From the cell containing the given text, extract its center point as [x, y] coordinate. 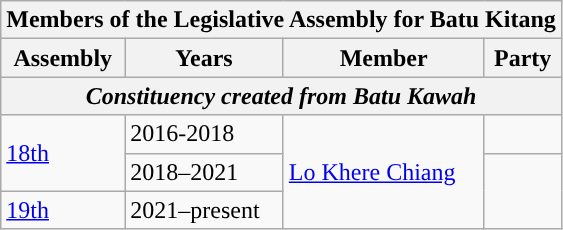
Assembly [63, 58]
Constituency created from Batu Kawah [282, 96]
Years [204, 58]
Member [384, 58]
2018–2021 [204, 172]
18th [63, 153]
Members of the Legislative Assembly for Batu Kitang [282, 20]
2021–present [204, 210]
Lo Khere Chiang [384, 172]
19th [63, 210]
Party [522, 58]
2016-2018 [204, 134]
